Provide the (x, y) coordinate of the cell's center where the given text is located.  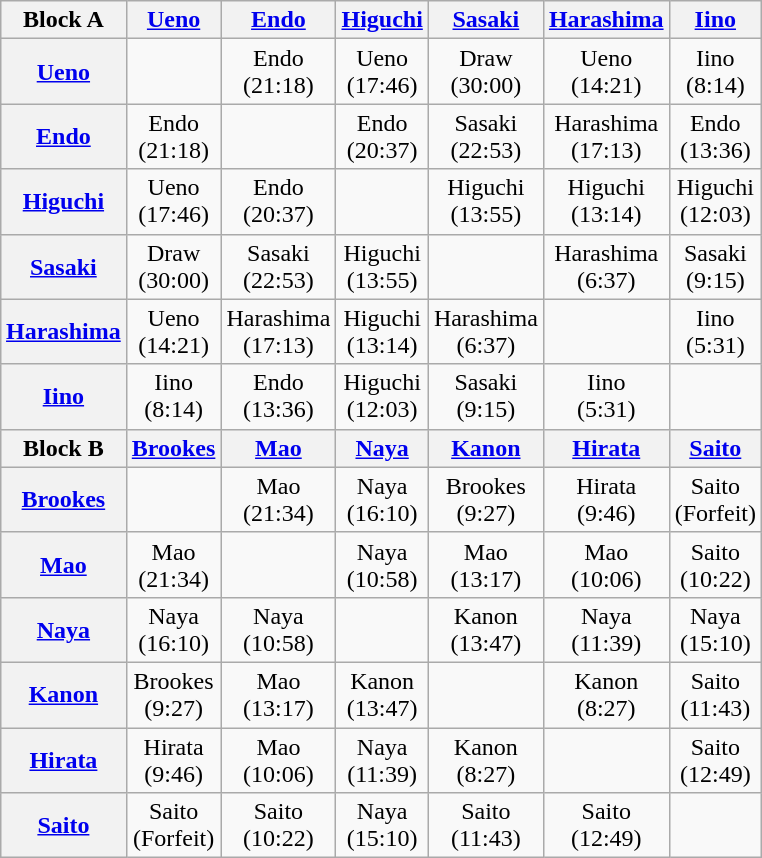
Block B (64, 448)
Block A (64, 20)
